Output the [x, y] coordinate of the center of the cell containing the given text.  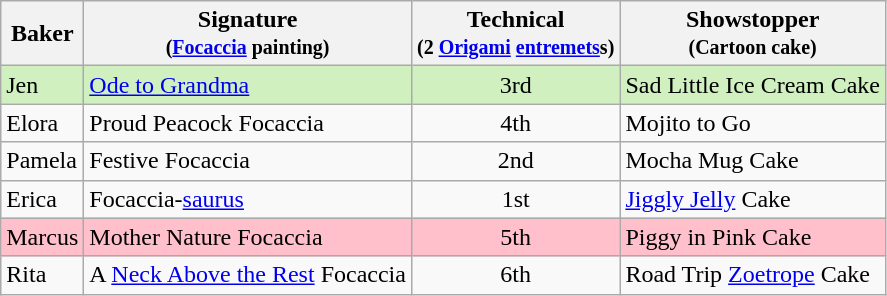
Signature(Focaccia painting) [248, 34]
4th [515, 123]
Rita [42, 275]
2nd [515, 161]
Jen [42, 85]
Technical(2 Origami entremetss) [515, 34]
A Neck Above the Rest Focaccia [248, 275]
6th [515, 275]
Piggy in Pink Cake [753, 237]
Mocha Mug Cake [753, 161]
Focaccia-saurus [248, 199]
Mojito to Go [753, 123]
Showstopper(Cartoon cake) [753, 34]
Road Trip Zoetrope Cake [753, 275]
Erica [42, 199]
Ode to Grandma [248, 85]
Festive Focaccia [248, 161]
Mother Nature Focaccia [248, 237]
Jiggly Jelly Cake [753, 199]
Baker [42, 34]
5th [515, 237]
Proud Peacock Focaccia [248, 123]
Marcus [42, 237]
Pamela [42, 161]
Elora [42, 123]
1st [515, 199]
Sad Little Ice Cream Cake [753, 85]
3rd [515, 85]
